Output the [x, y] coordinate of the center of the cell containing the given text.  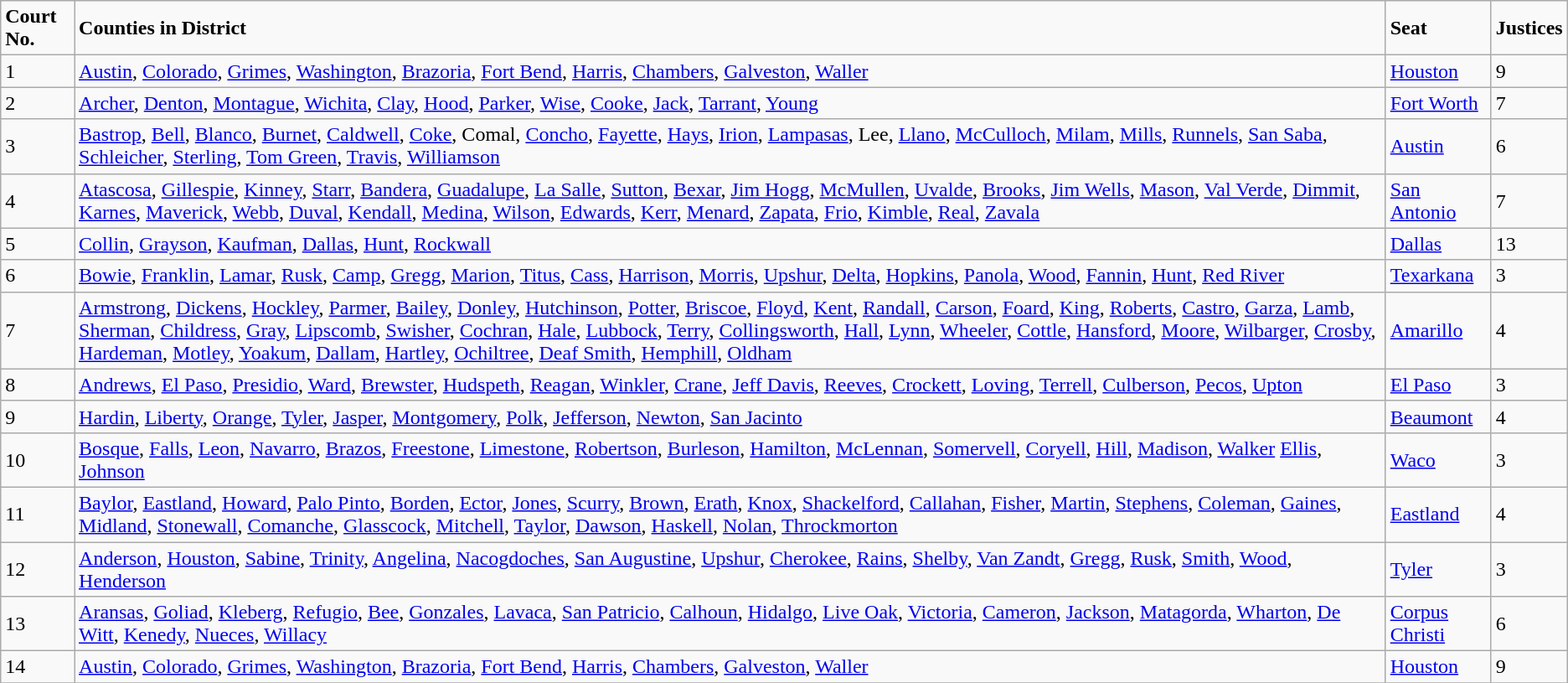
Collin, Grayson, Kaufman, Dallas, Hunt, Rockwall [730, 244]
Justices [1529, 28]
Fort Worth [1438, 103]
Court No. [38, 28]
Bowie, Franklin, Lamar, Rusk, Camp, Gregg, Marion, Titus, Cass, Harrison, Morris, Upshur, Delta, Hopkins, Panola, Wood, Fannin, Hunt, Red River [730, 276]
Andrews, El Paso, Presidio, Ward, Brewster, Hudspeth, Reagan, Winkler, Crane, Jeff Davis, Reeves, Crockett, Loving, Terrell, Culberson, Pecos, Upton [730, 385]
Waco [1438, 459]
Archer, Denton, Montague, Wichita, Clay, Hood, Parker, Wise, Cooke, Jack, Tarrant, Young [730, 103]
El Paso [1438, 385]
Amarillo [1438, 330]
8 [38, 385]
Beaumont [1438, 417]
Tyler [1438, 568]
Texarkana [1438, 276]
Austin [1438, 146]
5 [38, 244]
Counties in District [730, 28]
1 [38, 71]
Corpus Christi [1438, 623]
14 [38, 667]
10 [38, 459]
Seat [1438, 28]
Dallas [1438, 244]
2 [38, 103]
San Antonio [1438, 201]
Eastland [1438, 515]
Hardin, Liberty, Orange, Tyler, Jasper, Montgomery, Polk, Jefferson, Newton, San Jacinto [730, 417]
11 [38, 515]
12 [38, 568]
